Scan for the cell matching the given text and deliver its [X, Y] coordinate at center. 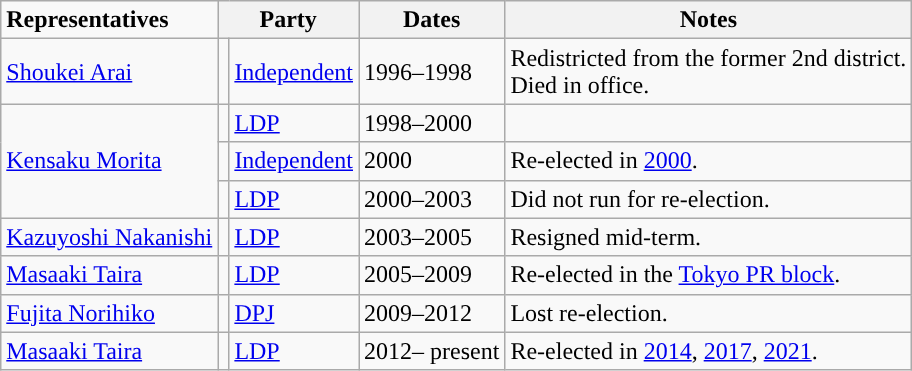
2009–2012 [432, 313]
2000 [432, 161]
Representatives [110, 20]
Resigned mid-term. [708, 237]
Shoukei Arai [110, 72]
Fujita Norihiko [110, 313]
Re-elected in 2014, 2017, 2021. [708, 351]
Notes [708, 20]
2012– present [432, 351]
Kazuyoshi Nakanishi [110, 237]
Re-elected in 2000. [708, 161]
Re-elected in the Tokyo PR block. [708, 275]
Kensaku Morita [110, 161]
Lost re-election. [708, 313]
Party [288, 20]
1996–1998 [432, 72]
Dates [432, 20]
1998–2000 [432, 123]
2005–2009 [432, 275]
Did not run for re-election. [708, 199]
2003–2005 [432, 237]
2000–2003 [432, 199]
DPJ [294, 313]
Redistricted from the former 2nd district.Died in office. [708, 72]
